Locate the cell with the specified text and output its [x, y] center coordinate. 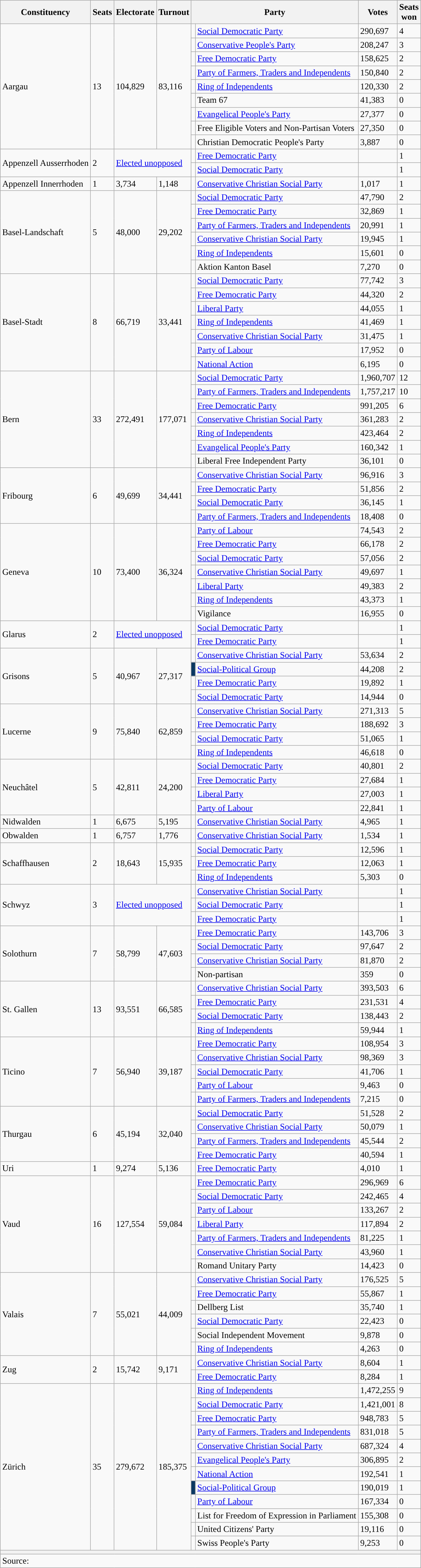
9,253 [378, 1543]
32,040 [174, 1134]
43,960 [378, 1252]
Aktion Kanton Basel [277, 267]
59,084 [174, 1224]
44,208 [378, 669]
77,742 [378, 281]
18,643 [135, 863]
96,916 [378, 475]
138,443 [378, 1016]
24,200 [174, 787]
5,136 [174, 1169]
948,783 [378, 1418]
Schwyz [46, 905]
United Citizens' Party [277, 1529]
97,647 [378, 947]
423,464 [378, 433]
Dellberg List [277, 1307]
208,247 [378, 45]
66,585 [174, 1009]
167,334 [378, 1501]
15,935 [174, 863]
27,350 [378, 128]
1,534 [378, 835]
36,101 [378, 461]
Basel-Landschaft [46, 232]
192,541 [378, 1474]
359 [378, 974]
47,790 [378, 198]
Zürich [46, 1467]
59,944 [378, 1030]
57,056 [378, 558]
296,969 [378, 1182]
35,740 [378, 1307]
33,441 [174, 322]
40,967 [135, 676]
18,408 [378, 516]
81,225 [378, 1238]
15,742 [135, 1370]
16 [102, 1224]
19,945 [378, 239]
44,009 [174, 1314]
93,551 [135, 1009]
40,594 [378, 1155]
Liberal Free Independent Party [277, 461]
1,960,707 [378, 378]
108,954 [378, 1044]
160,342 [378, 447]
155,308 [378, 1515]
Electorate [135, 12]
81,870 [378, 960]
34,441 [174, 496]
104,829 [135, 87]
5,303 [378, 877]
Source: [211, 1561]
50,079 [378, 1127]
231,531 [378, 1002]
Fribourg [46, 496]
51,856 [378, 489]
St. Gallen [46, 1009]
49,383 [378, 586]
Grisons [46, 676]
49,699 [135, 496]
4,263 [378, 1349]
Romand Unitary Party [277, 1265]
22,423 [378, 1321]
36,324 [174, 572]
Constituency [46, 12]
32,869 [378, 211]
Seatswon [409, 12]
12,596 [378, 850]
9,463 [378, 1085]
Neuchâtel [46, 787]
Valais [46, 1314]
16,955 [378, 613]
Nidwalden [46, 822]
4,965 [378, 822]
43,373 [378, 600]
83,116 [174, 87]
176,525 [378, 1279]
Appenzell Ausserrhoden [46, 163]
Vaud [46, 1224]
6,675 [135, 822]
1,776 [174, 835]
19,116 [378, 1529]
53,634 [378, 655]
242,465 [378, 1196]
188,692 [378, 725]
51,065 [378, 738]
58,799 [135, 953]
14,944 [378, 697]
47,603 [174, 953]
150,840 [378, 73]
36,145 [378, 503]
1,148 [174, 183]
55,867 [378, 1294]
29,202 [174, 232]
290,697 [378, 31]
22,841 [378, 808]
7,270 [378, 267]
15,601 [378, 253]
Christian Democratic People's Party [277, 142]
Free Eligible Voters and Non-Partisan Voters [277, 128]
44,320 [378, 295]
Lucerne [46, 732]
991,205 [378, 406]
75,840 [135, 732]
Turnout [174, 12]
46,618 [378, 752]
Conservative People's Party [277, 45]
Swiss People's Party [277, 1543]
3,734 [135, 183]
Basel-Stadt [46, 322]
31,475 [378, 336]
Appenzell Innerrhoden [46, 183]
Thurgau [46, 1134]
27,684 [378, 780]
39,187 [174, 1071]
8,284 [378, 1377]
48,000 [135, 232]
185,375 [174, 1467]
393,503 [378, 988]
Glarus [46, 634]
73,400 [135, 572]
List for Freedom of Expression in Parliament [277, 1515]
35 [102, 1467]
56,940 [135, 1071]
19,892 [378, 683]
Solothurn [46, 953]
687,324 [378, 1446]
Bern [46, 419]
41,706 [378, 1071]
49,697 [378, 572]
6,757 [135, 835]
133,267 [378, 1210]
12 [409, 378]
7,215 [378, 1099]
1,017 [378, 183]
12,063 [378, 863]
9,274 [135, 1169]
117,894 [378, 1224]
41,469 [378, 322]
66,178 [378, 544]
Votes [378, 12]
66,719 [135, 322]
Zug [46, 1370]
1,757,217 [378, 391]
Party [275, 12]
42,811 [135, 787]
Aargau [46, 87]
51,528 [378, 1113]
33 [102, 419]
9,878 [378, 1335]
27,317 [174, 676]
27,377 [378, 114]
Seats [102, 12]
20,991 [378, 225]
143,706 [378, 933]
8,604 [378, 1363]
279,672 [135, 1467]
17,952 [378, 350]
45,194 [135, 1134]
Uri [46, 1169]
41,383 [378, 100]
9,171 [174, 1370]
158,625 [378, 59]
127,554 [135, 1224]
14,423 [378, 1265]
3,887 [378, 142]
Team 67 [277, 100]
190,019 [378, 1487]
55,021 [135, 1314]
6,195 [378, 364]
361,283 [378, 420]
98,369 [378, 1057]
Vigilance [277, 613]
45,544 [378, 1141]
62,859 [174, 732]
Non-partisan [277, 974]
4,010 [378, 1169]
Ticino [46, 1071]
5,195 [174, 822]
Obwalden [46, 835]
40,801 [378, 766]
831,018 [378, 1432]
44,055 [378, 308]
272,491 [135, 419]
Geneva [46, 572]
1,472,255 [378, 1390]
177,071 [174, 419]
120,330 [378, 86]
Social Independent Movement [277, 1335]
74,543 [378, 530]
306,895 [378, 1460]
271,313 [378, 711]
Schaffhausen [46, 863]
1,421,001 [378, 1404]
27,003 [378, 794]
